Return [X, Y] of the center of cell containing provided text 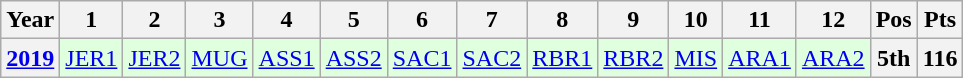
ARA2 [833, 58]
11 [760, 20]
2019 [30, 58]
Pos [894, 20]
5th [894, 58]
MIS [696, 58]
ARA1 [760, 58]
JER2 [154, 58]
MUG [220, 58]
6 [422, 20]
12 [833, 20]
1 [92, 20]
10 [696, 20]
RBR1 [562, 58]
Year [30, 20]
5 [354, 20]
ASS1 [286, 58]
Pts [940, 20]
9 [634, 20]
8 [562, 20]
116 [940, 58]
JER1 [92, 58]
SAC2 [492, 58]
3 [220, 20]
RBR2 [634, 58]
7 [492, 20]
ASS2 [354, 58]
4 [286, 20]
SAC1 [422, 58]
2 [154, 20]
